Provide the (x, y) coordinate of the cell's center where the given text is located.  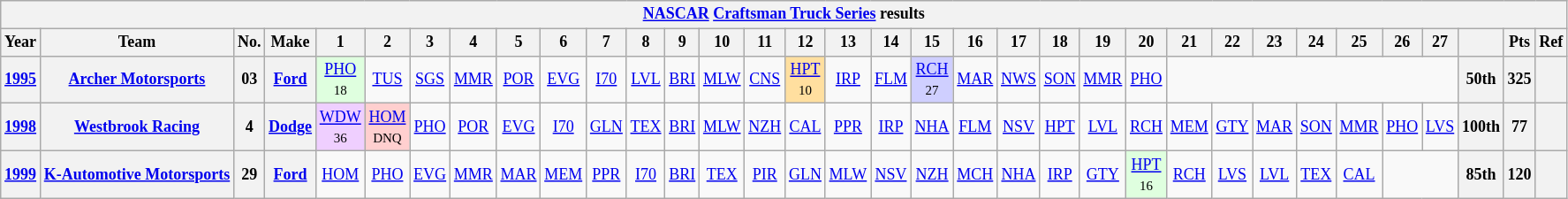
26 (1403, 42)
5 (519, 42)
RCH27 (932, 80)
Dodge (291, 127)
1998 (21, 127)
HPT (1060, 127)
23 (1275, 42)
Make (291, 42)
HPT16 (1147, 174)
15 (932, 42)
NWS (1019, 80)
No. (249, 42)
HPT10 (806, 80)
Team (136, 42)
325 (1519, 80)
1995 (21, 80)
Pts (1519, 42)
SGS (430, 80)
7 (607, 42)
21 (1189, 42)
29 (249, 174)
25 (1359, 42)
MCH (975, 174)
03 (249, 80)
10 (723, 42)
NASCAR Craftsman Truck Series results (784, 14)
14 (891, 42)
Ref (1551, 42)
6 (564, 42)
77 (1519, 127)
85th (1481, 174)
22 (1232, 42)
PHO18 (340, 80)
20 (1147, 42)
8 (646, 42)
17 (1019, 42)
19 (1102, 42)
16 (975, 42)
12 (806, 42)
1999 (21, 174)
13 (848, 42)
HOM (340, 174)
18 (1060, 42)
100th (1481, 127)
WDW36 (340, 127)
HOMDNQ (387, 127)
2 (387, 42)
Year (21, 42)
Archer Motorsports (136, 80)
3 (430, 42)
120 (1519, 174)
CNS (765, 80)
TUS (387, 80)
1 (340, 42)
50th (1481, 80)
Westbrook Racing (136, 127)
K-Automotive Motorsports (136, 174)
11 (765, 42)
27 (1440, 42)
24 (1316, 42)
PIR (765, 174)
9 (682, 42)
